From the cell containing the given text, extract its center point as (x, y) coordinate. 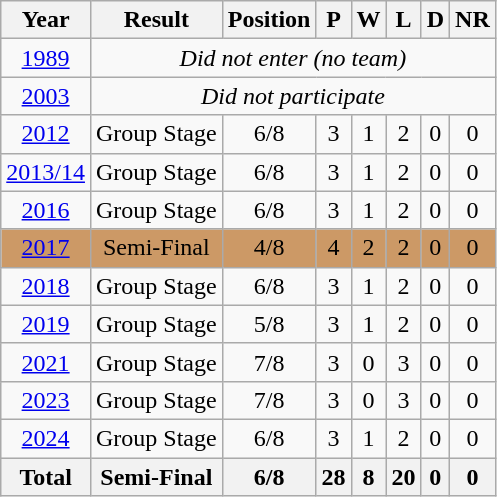
2018 (46, 286)
D (435, 20)
P (334, 20)
2013/14 (46, 172)
8 (368, 477)
Did not participate (292, 96)
1989 (46, 58)
2021 (46, 362)
2017 (46, 248)
2019 (46, 324)
2012 (46, 134)
2003 (46, 96)
2016 (46, 210)
5/8 (269, 324)
2024 (46, 438)
28 (334, 477)
Year (46, 20)
Did not enter (no team) (292, 58)
20 (404, 477)
W (368, 20)
4 (334, 248)
NR (473, 20)
L (404, 20)
2023 (46, 400)
4/8 (269, 248)
Result (156, 20)
Total (46, 477)
Position (269, 20)
